Capture the cell that displays the provided text and extract its [X, Y] central coordinate. 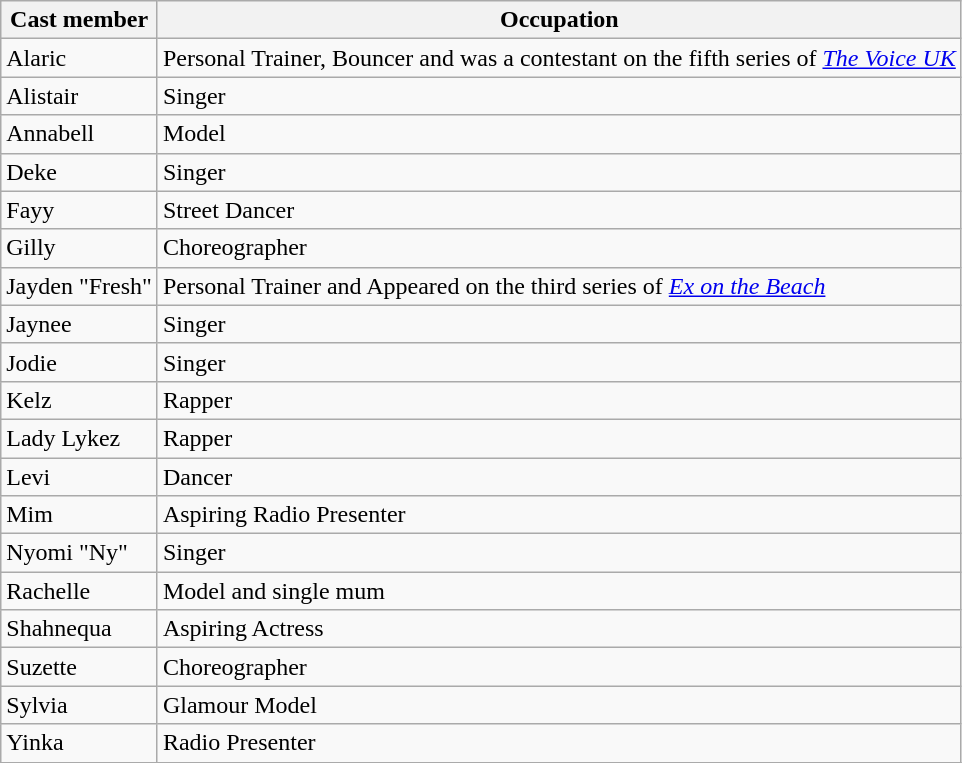
Glamour Model [559, 705]
Rachelle [80, 591]
Deke [80, 172]
Jayden "Fresh" [80, 286]
Street Dancer [559, 210]
Model and single mum [559, 591]
Cast member [80, 20]
Personal Trainer and Appeared on the third series of Ex on the Beach [559, 286]
Alistair [80, 96]
Kelz [80, 400]
Radio Presenter [559, 743]
Fayy [80, 210]
Yinka [80, 743]
Levi [80, 477]
Annabell [80, 134]
Aspiring Actress [559, 629]
Occupation [559, 20]
Personal Trainer, Bouncer and was a contestant on the fifth series of The Voice UK [559, 58]
Aspiring Radio Presenter [559, 515]
Gilly [80, 248]
Dancer [559, 477]
Sylvia [80, 705]
Mim [80, 515]
Suzette [80, 667]
Jodie [80, 362]
Shahnequa [80, 629]
Model [559, 134]
Nyomi "Ny" [80, 553]
Alaric [80, 58]
Jaynee [80, 324]
Lady Lykez [80, 438]
